Return [X, Y] of the center of cell containing provided text 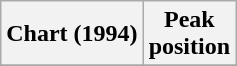
Chart (1994) [72, 34]
Peakposition [189, 34]
